From the cell containing the given text, extract its center point as (x, y) coordinate. 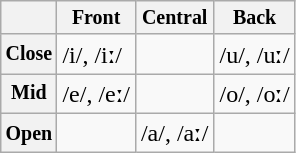
Front (96, 18)
Back (254, 18)
/u/, /uː/ (254, 54)
Open (29, 133)
/o/, /oː/ (254, 94)
/e/, /eː/ (96, 94)
/i/, /iː/ (96, 54)
Mid (29, 94)
Close (29, 54)
/a/, /aː/ (174, 133)
Central (174, 18)
